Provide the [x, y] coordinate of the cell's center where the given text is located.  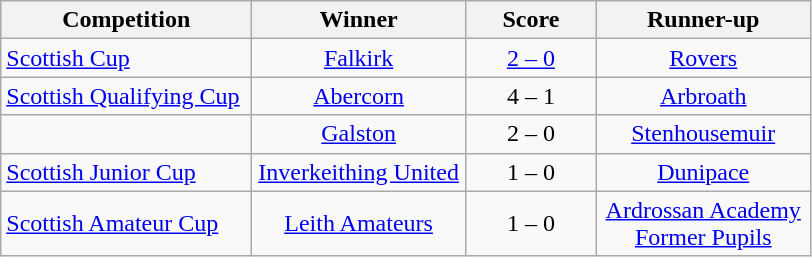
Inverkeithing United [359, 172]
Ardrossan Academy Former Pupils [703, 224]
Falkirk [359, 58]
Leith Amateurs [359, 224]
Arbroath [703, 96]
Runner-up [703, 20]
Winner [359, 20]
Stenhousemuir [703, 134]
Scottish Amateur Cup [126, 224]
Score [530, 20]
Scottish Cup [126, 58]
Abercorn [359, 96]
4 – 1 [530, 96]
Galston [359, 134]
Competition [126, 20]
Dunipace [703, 172]
Scottish Junior Cup [126, 172]
Rovers [703, 58]
Scottish Qualifying Cup [126, 96]
